Pinpoint the cell where the given text exists, returning its [X, Y] midpoint coordinate. 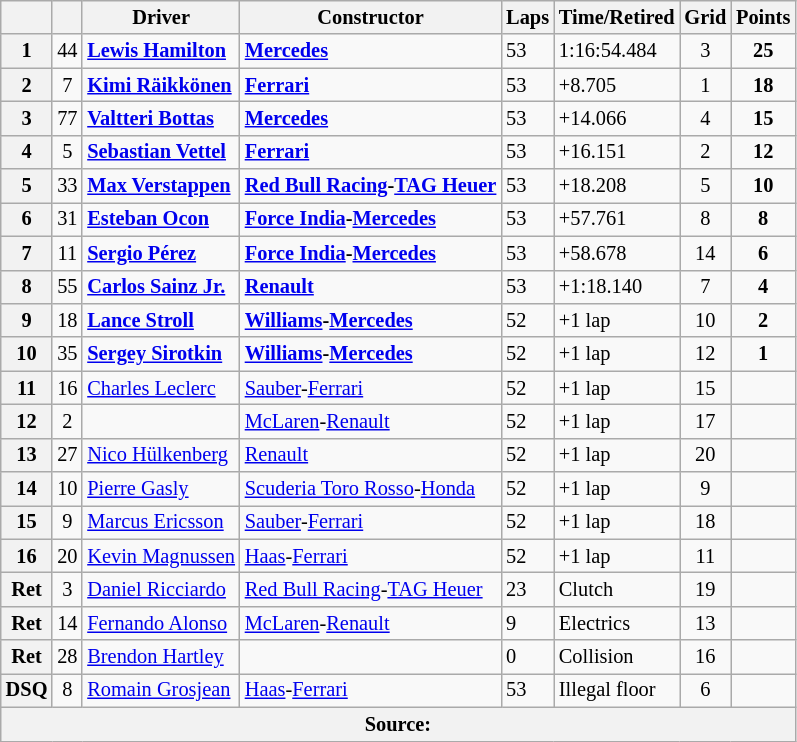
Lewis Hamilton [160, 51]
55 [67, 287]
Scuderia Toro Rosso-Honda [370, 489]
DSQ [27, 690]
Esteban Ocon [160, 219]
Marcus Ericsson [160, 522]
Grid [706, 17]
Daniel Ricciardo [160, 589]
Max Verstappen [160, 186]
Romain Grosjean [160, 690]
Clutch [617, 589]
Points [763, 17]
Sergio Pérez [160, 253]
+8.705 [617, 85]
44 [67, 51]
Laps [528, 17]
35 [67, 354]
+57.761 [617, 219]
Valtteri Bottas [160, 118]
+14.066 [617, 118]
Carlos Sainz Jr. [160, 287]
Constructor [370, 17]
28 [67, 657]
27 [67, 455]
+18.208 [617, 186]
Charles Leclerc [160, 388]
1:16:54.484 [617, 51]
Sebastian Vettel [160, 152]
Driver [160, 17]
Collision [617, 657]
31 [67, 219]
+1:18.140 [617, 287]
Pierre Gasly [160, 489]
Time/Retired [617, 17]
25 [763, 51]
17 [706, 421]
33 [67, 186]
+58.678 [617, 253]
23 [528, 589]
Sergey Sirotkin [160, 354]
0 [528, 657]
77 [67, 118]
Lance Stroll [160, 320]
Nico Hülkenberg [160, 455]
19 [706, 589]
Electrics [617, 623]
Kimi Räikkönen [160, 85]
Source: [398, 724]
Brendon Hartley [160, 657]
Kevin Magnussen [160, 556]
Fernando Alonso [160, 623]
+16.151 [617, 152]
Illegal floor [617, 690]
